Locate the cell with the specified text and output its [x, y] center coordinate. 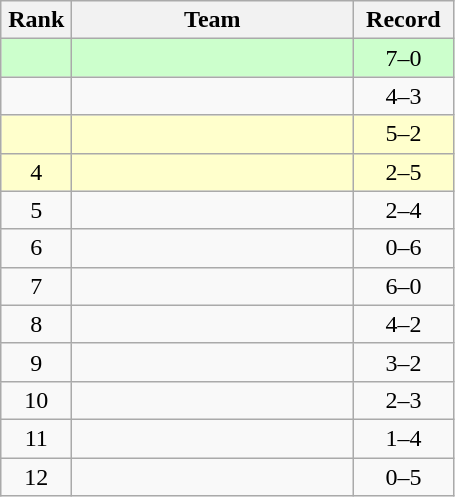
6 [36, 248]
Team [212, 20]
2–5 [404, 172]
3–2 [404, 362]
4 [36, 172]
5–2 [404, 134]
4–2 [404, 324]
11 [36, 438]
0–5 [404, 477]
2–4 [404, 210]
Record [404, 20]
Rank [36, 20]
7 [36, 286]
1–4 [404, 438]
8 [36, 324]
10 [36, 400]
12 [36, 477]
2–3 [404, 400]
7–0 [404, 58]
0–6 [404, 248]
4–3 [404, 96]
6–0 [404, 286]
5 [36, 210]
9 [36, 362]
